Identify which cell holds the provided text, then report its [X, Y] central coordinate. 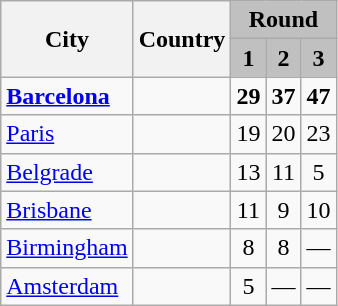
29 [248, 96]
47 [318, 96]
10 [318, 210]
19 [248, 134]
Round [284, 20]
1 [248, 58]
Paris [67, 134]
City [67, 39]
37 [284, 96]
20 [284, 134]
13 [248, 172]
23 [318, 134]
9 [284, 210]
Belgrade [67, 172]
Amsterdam [67, 286]
Birmingham [67, 248]
2 [284, 58]
Country [182, 39]
3 [318, 58]
Barcelona [67, 96]
Brisbane [67, 210]
